Detect which cell encompasses the target text, then output its [x, y] center coordinate. 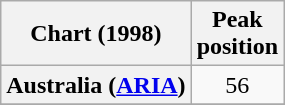
Australia (ARIA) [96, 85]
Peakposition [237, 34]
56 [237, 85]
Chart (1998) [96, 34]
